Return the [x, y] coordinate for the center point of the cell that contains the specified text.  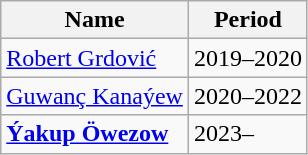
Robert Grdović [95, 58]
Period [248, 20]
Ýakup Öwezow [95, 134]
2023– [248, 134]
2020–2022 [248, 96]
Name [95, 20]
2019–2020 [248, 58]
Guwanç Kanaýew [95, 96]
